For the text-containing cell, return its midpoint in (X, Y) coordinate format. 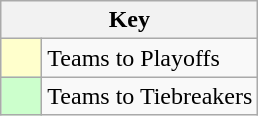
Teams to Tiebreakers (150, 96)
Teams to Playoffs (150, 58)
Key (130, 20)
